Return the [x, y] coordinate for the center point of the cell that contains the specified text.  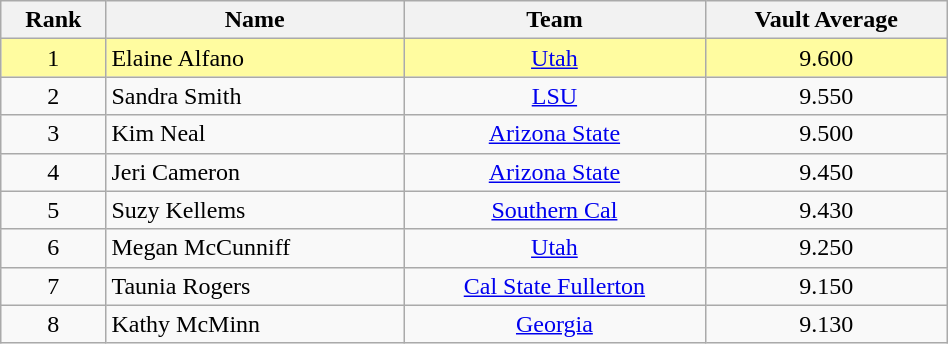
Vault Average [826, 20]
9.600 [826, 58]
9.130 [826, 324]
Jeri Cameron [255, 172]
9.500 [826, 134]
9.150 [826, 286]
Team [555, 20]
LSU [555, 96]
9.250 [826, 248]
9.450 [826, 172]
Southern Cal [555, 210]
9.550 [826, 96]
7 [54, 286]
Elaine Alfano [255, 58]
9.430 [826, 210]
Sandra Smith [255, 96]
Name [255, 20]
Kim Neal [255, 134]
Cal State Fullerton [555, 286]
Rank [54, 20]
2 [54, 96]
Megan McCunniff [255, 248]
Taunia Rogers [255, 286]
3 [54, 134]
5 [54, 210]
6 [54, 248]
Kathy McMinn [255, 324]
1 [54, 58]
4 [54, 172]
Suzy Kellems [255, 210]
Georgia [555, 324]
8 [54, 324]
